Determine the (x, y) coordinate at the center of the cell enclosing the given text.  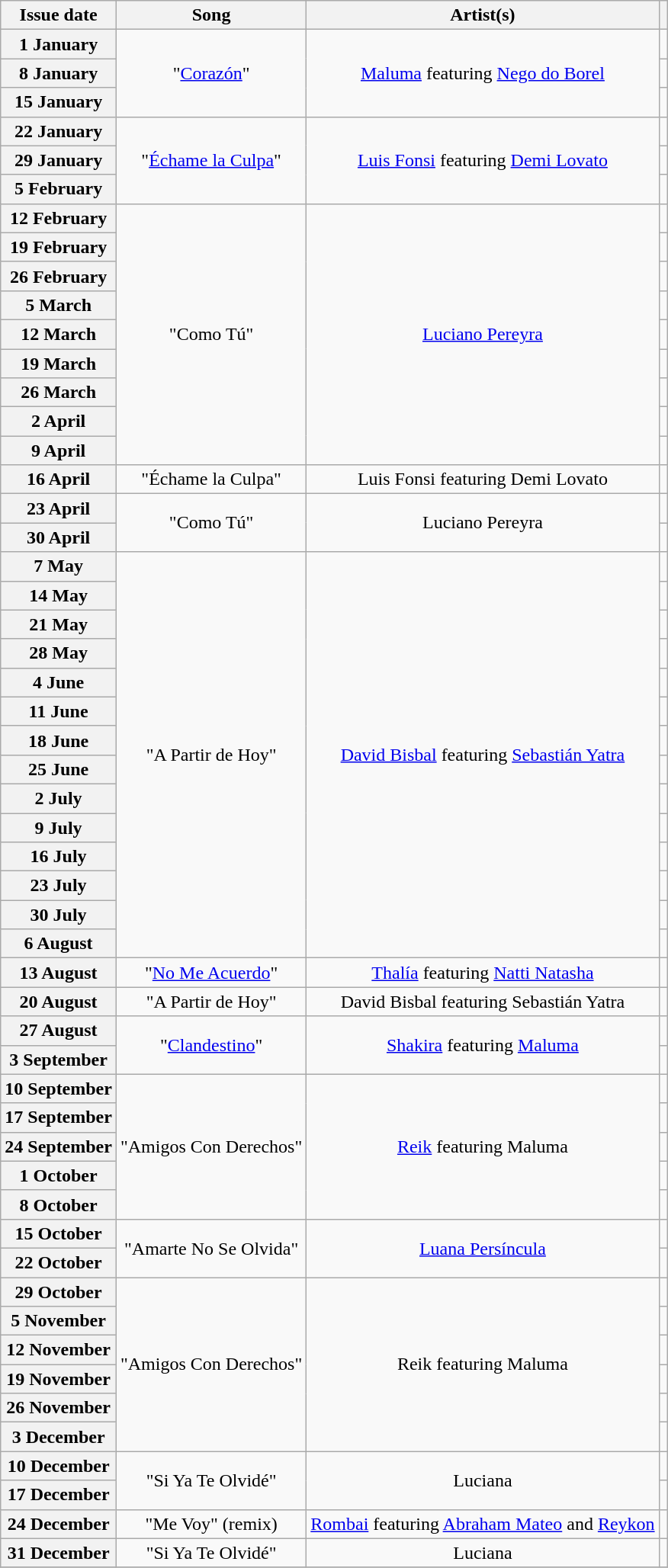
"Me Voy" (remix) (210, 1524)
"Clandestino" (210, 1045)
3 December (59, 1437)
26 February (59, 276)
21 May (59, 624)
23 July (59, 886)
"No Me Acuerdo" (210, 973)
8 October (59, 1204)
16 April (59, 479)
28 May (59, 653)
7 May (59, 566)
17 September (59, 1117)
1 October (59, 1175)
19 February (59, 247)
6 August (59, 944)
10 December (59, 1466)
15 January (59, 102)
20 August (59, 1002)
3 September (59, 1060)
10 September (59, 1089)
29 October (59, 1292)
22 January (59, 131)
Issue date (59, 15)
26 March (59, 393)
8 January (59, 73)
11 June (59, 711)
29 January (59, 160)
Rombai featuring Abraham Mateo and Reykon (483, 1524)
16 July (59, 857)
24 September (59, 1146)
4 June (59, 682)
25 June (59, 769)
Thalía featuring Natti Natasha (483, 973)
5 March (59, 305)
31 December (59, 1553)
18 June (59, 740)
2 April (59, 422)
23 April (59, 508)
14 May (59, 595)
Shakira featuring Maluma (483, 1045)
2 July (59, 798)
13 August (59, 973)
5 February (59, 189)
12 November (59, 1350)
30 April (59, 537)
15 October (59, 1233)
9 April (59, 451)
19 November (59, 1379)
Song (210, 15)
"Corazón" (210, 73)
9 July (59, 827)
27 August (59, 1031)
17 December (59, 1495)
30 July (59, 915)
12 February (59, 218)
1 January (59, 44)
Maluma featuring Nego do Borel (483, 73)
Luana Persíncula (483, 1248)
26 November (59, 1408)
12 March (59, 334)
Artist(s) (483, 15)
22 October (59, 1262)
19 March (59, 364)
"Amarte No Se Olvida" (210, 1248)
24 December (59, 1524)
5 November (59, 1321)
